Return the [x, y] coordinate for the center point of the cell that contains the specified text.  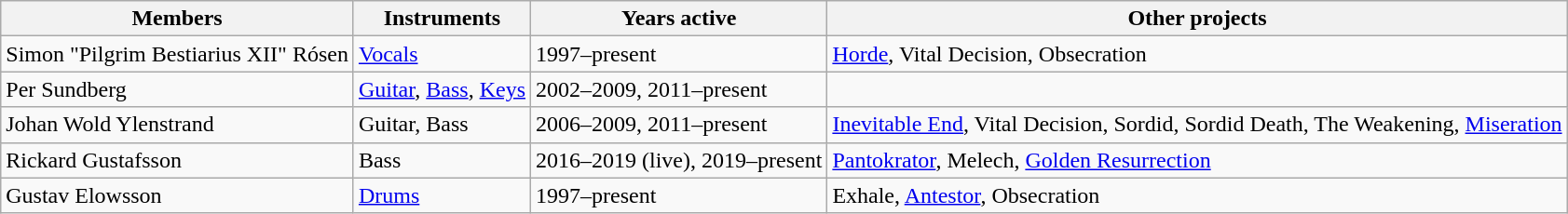
Exhale, Antestor, Obsecration [1197, 195]
Years active [679, 19]
Drums [442, 195]
Inevitable End, Vital Decision, Sordid, Sordid Death, The Weakening, Miseration [1197, 125]
Horde, Vital Decision, Obsecration [1197, 54]
Simon "Pilgrim Bestiarius XII" Rósen [177, 54]
2006–2009, 2011–present [679, 125]
Other projects [1197, 19]
Bass [442, 160]
Gustav Elowsson [177, 195]
Guitar, Bass [442, 125]
Per Sundberg [177, 89]
Instruments [442, 19]
Members [177, 19]
Johan Wold Ylenstrand [177, 125]
Rickard Gustafsson [177, 160]
Guitar, Bass, Keys [442, 89]
Pantokrator, Melech, Golden Resurrection [1197, 160]
2002–2009, 2011–present [679, 89]
Vocals [442, 54]
2016–2019 (live), 2019–present [679, 160]
